Output the [x, y] coordinate of the center of the cell containing the given text.  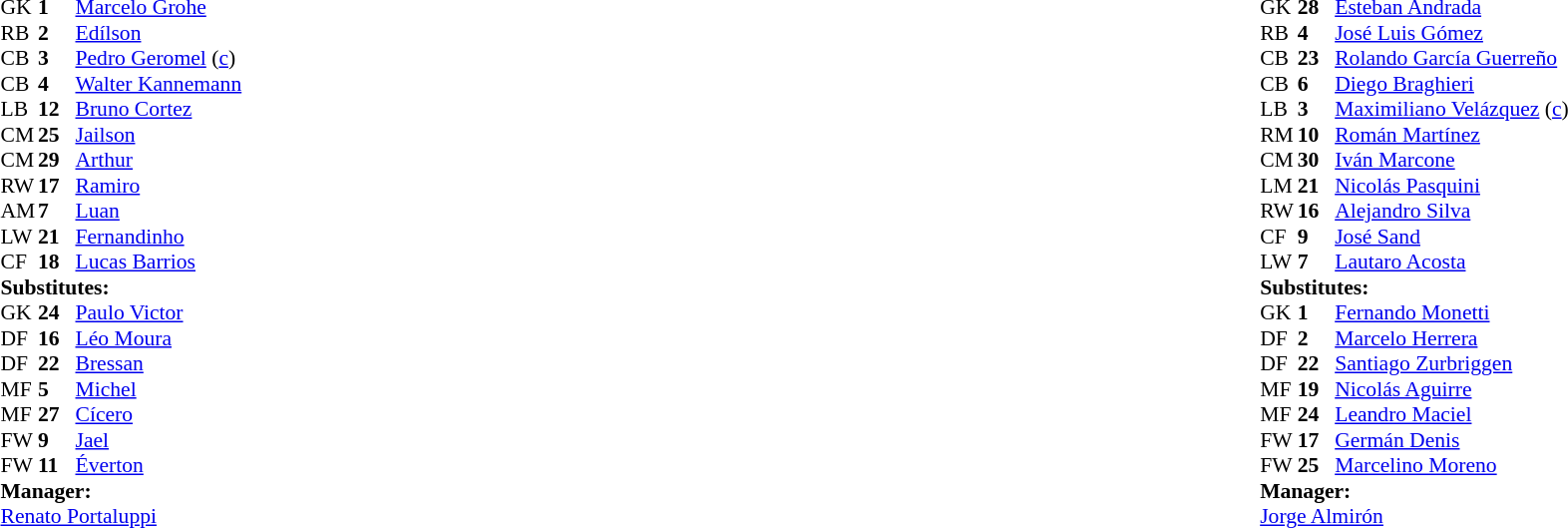
Jael [160, 440]
1 [1317, 312]
Manager: [121, 491]
Walter Kannemann [160, 84]
Jailson [160, 135]
23 [1317, 59]
Fernandinho [160, 237]
Arthur [160, 161]
Michel [160, 389]
Lucas Barrios [160, 263]
12 [57, 109]
18 [57, 263]
RM [1279, 135]
29 [57, 161]
Bressan [160, 364]
6 [1317, 84]
Ramiro [160, 186]
10 [1317, 135]
LM [1279, 186]
Léo Moura [160, 338]
19 [1317, 389]
Paulo Victor [160, 312]
11 [57, 466]
Bruno Cortez [160, 109]
Éverton [160, 466]
Substitutes: [121, 287]
Edílson [160, 33]
Cícero [160, 414]
AM [19, 211]
30 [1317, 161]
Luan [160, 211]
27 [57, 414]
Pedro Geromel (c) [160, 59]
5 [57, 389]
